Return (x, y) of the center of cell containing provided text 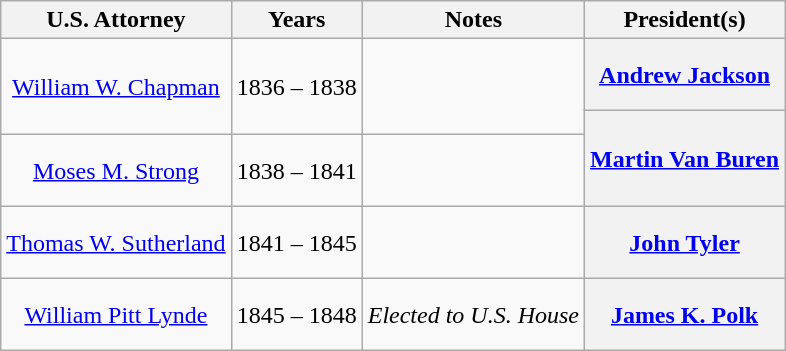
1845 – 1848 (296, 315)
Andrew Jackson (685, 75)
1841 – 1845 (296, 243)
Martin Van Buren (685, 159)
William W. Chapman (116, 87)
President(s) (685, 20)
Years (296, 20)
John Tyler (685, 243)
James K. Polk (685, 315)
Notes (473, 20)
1838 – 1841 (296, 171)
U.S. Attorney (116, 20)
Elected to U.S. House (473, 315)
1836 – 1838 (296, 87)
William Pitt Lynde (116, 315)
Moses M. Strong (116, 171)
Thomas W. Sutherland (116, 243)
